For the text-containing cell, return its midpoint in (X, Y) coordinate format. 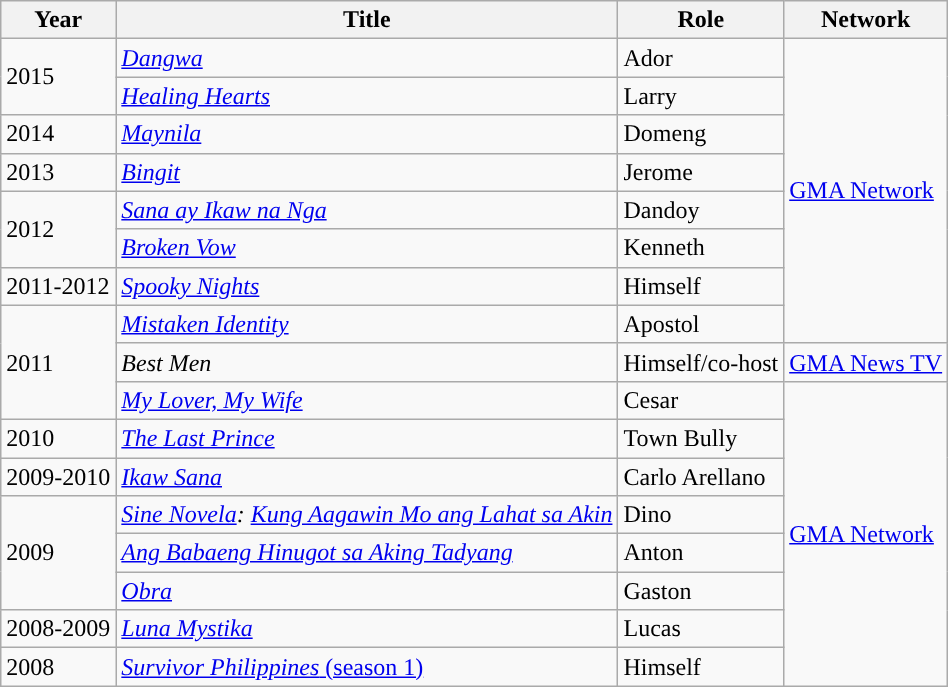
2008-2009 (58, 629)
Luna Mystika (367, 629)
Anton (701, 553)
Ang Babaeng Hinugot sa Aking Tadyang (367, 553)
2011 (58, 362)
Role (701, 20)
Gaston (701, 591)
Apostol (701, 324)
Best Men (367, 362)
Obra (367, 591)
Bingit (367, 172)
Healing Hearts (367, 96)
Ador (701, 58)
Broken Vow (367, 248)
The Last Prince (367, 438)
2012 (58, 229)
My Lover, My Wife (367, 400)
2010 (58, 438)
Cesar (701, 400)
Jerome (701, 172)
2013 (58, 172)
Dino (701, 515)
Sine Novela: Kung Aagawin Mo ang Lahat sa Akin (367, 515)
Spooky Nights (367, 286)
Domeng (701, 134)
Dangwa (367, 58)
Network (866, 20)
Title (367, 20)
2009-2010 (58, 477)
2011-2012 (58, 286)
2009 (58, 553)
Carlo Arellano (701, 477)
Year (58, 20)
Survivor Philippines (season 1) (367, 667)
Ikaw Sana (367, 477)
2014 (58, 134)
Sana ay Ikaw na Nga (367, 210)
Mistaken Identity (367, 324)
Dandoy (701, 210)
GMA News TV (866, 362)
Himself/co-host (701, 362)
Kenneth (701, 248)
Larry (701, 96)
Maynila (367, 134)
2015 (58, 77)
Lucas (701, 629)
2008 (58, 667)
Town Bully (701, 438)
